Return the (X, Y) coordinate for the center point of the cell that contains the specified text.  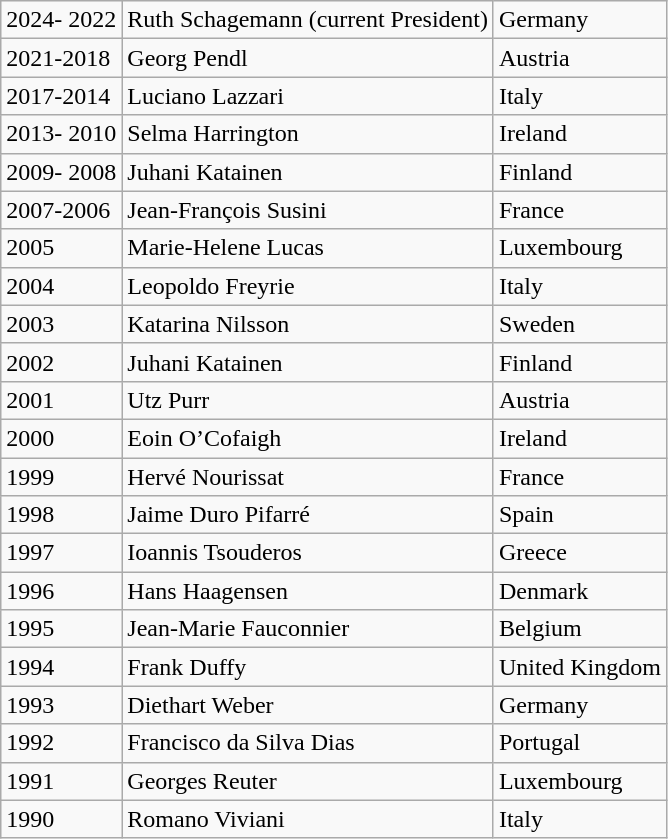
1994 (62, 667)
Jean-François Susini (308, 210)
Marie-Helene Lucas (308, 248)
2024- 2022 (62, 20)
Leopoldo Freyrie (308, 286)
Spain (580, 515)
Romano Viviani (308, 819)
2003 (62, 324)
Eoin O’Cofaigh (308, 438)
Frank Duffy (308, 667)
Greece (580, 553)
Sweden (580, 324)
1997 (62, 553)
2002 (62, 362)
Jean-Marie Fauconnier (308, 629)
2013- 2010 (62, 134)
1991 (62, 781)
1992 (62, 743)
Jaime Duro Pifarré (308, 515)
2007-2006 (62, 210)
2005 (62, 248)
Georg Pendl (308, 58)
2000 (62, 438)
Katarina Nilsson (308, 324)
Utz Purr (308, 400)
1993 (62, 705)
Denmark (580, 591)
Hans Haagensen (308, 591)
Selma Harrington (308, 134)
2009- 2008 (62, 172)
2004 (62, 286)
1998 (62, 515)
Portugal (580, 743)
Belgium (580, 629)
1995 (62, 629)
1990 (62, 819)
Ruth Schagemann (current President) (308, 20)
1999 (62, 477)
Francisco da Silva Dias (308, 743)
1996 (62, 591)
United Kingdom (580, 667)
Ioannis Tsouderos (308, 553)
Georges Reuter (308, 781)
Hervé Nourissat (308, 477)
Diethart Weber (308, 705)
2021-2018 (62, 58)
Luciano Lazzari (308, 96)
2001 (62, 400)
2017-2014 (62, 96)
